Pinpoint the cell where the given text exists, returning its (X, Y) midpoint coordinate. 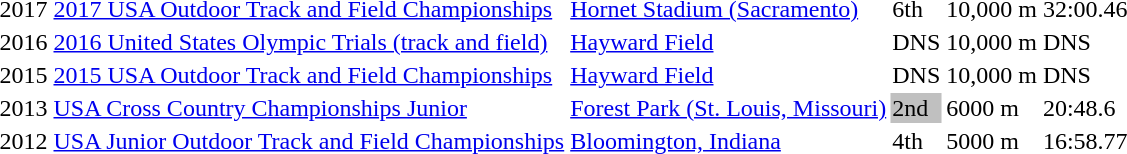
Forest Park (St. Louis, Missouri) (728, 108)
2nd (916, 108)
2015 USA Outdoor Track and Field Championships (309, 75)
6000 m (992, 108)
USA Cross Country Championships Junior (309, 108)
2016 United States Olympic Trials (track and field) (309, 42)
